Identify which cell holds the provided text, then report its [x, y] central coordinate. 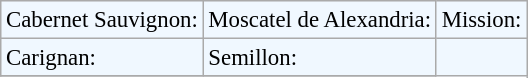
Carignan: [102, 58]
Moscatel de Alexandria: [320, 20]
Mission: [481, 20]
Cabernet Sauvignon: [102, 20]
Semillon: [320, 58]
